Identify which cell holds the provided text, then report its [x, y] central coordinate. 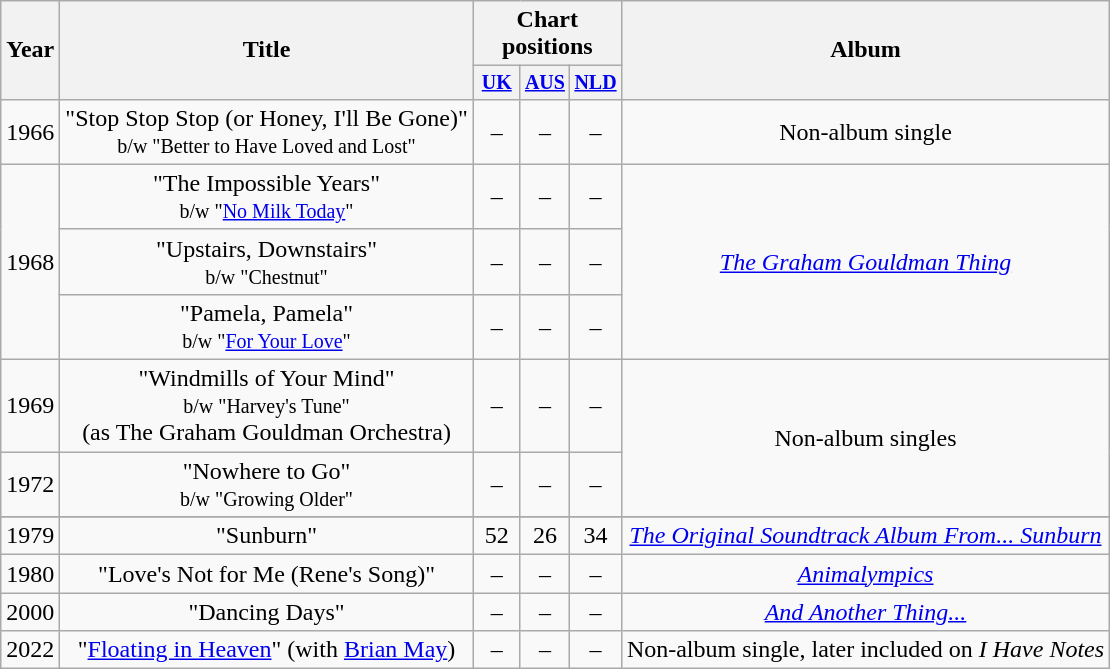
NLD [596, 82]
34 [596, 536]
1966 [30, 132]
Non-album singles [865, 438]
Title [266, 50]
"Upstairs, Downstairs" b/w "Chestnut" [266, 262]
1968 [30, 262]
Animalympics [865, 574]
"The Impossible Years" b/w "No Milk Today" [266, 196]
And Another Thing... [865, 612]
"Pamela, Pamela" b/w "For Your Love" [266, 326]
1969 [30, 406]
1972 [30, 484]
"Windmills of Your Mind" b/w "Harvey's Tune"(as The Graham Gouldman Orchestra) [266, 406]
Chart positions [547, 34]
1980 [30, 574]
26 [544, 536]
"Sunburn" [266, 536]
"Love's Not for Me (Rene's Song)" [266, 574]
Non-album single [865, 132]
The Original Soundtrack Album From... Sunburn [865, 536]
"Stop Stop Stop (or Honey, I'll Be Gone)" b/w "Better to Have Loved and Lost" [266, 132]
UK [496, 82]
2022 [30, 650]
"Dancing Days" [266, 612]
"Nowhere to Go" b/w "Growing Older" [266, 484]
1979 [30, 536]
2000 [30, 612]
The Graham Gouldman Thing [865, 262]
Album [865, 50]
52 [496, 536]
AUS [544, 82]
"Floating in Heaven" (with Brian May) [266, 650]
Non-album single, later included on I Have Notes [865, 650]
Year [30, 50]
